From the cell containing the given text, extract its center point as (x, y) coordinate. 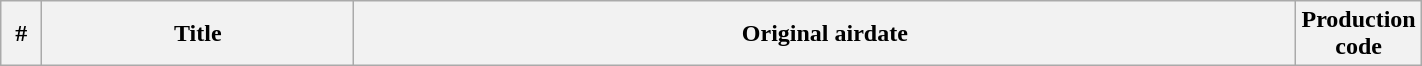
# (22, 34)
Production code (1358, 34)
Title (198, 34)
Original airdate (825, 34)
